Find where the given text appears and provide that cell's center as [X, Y] coordinate. 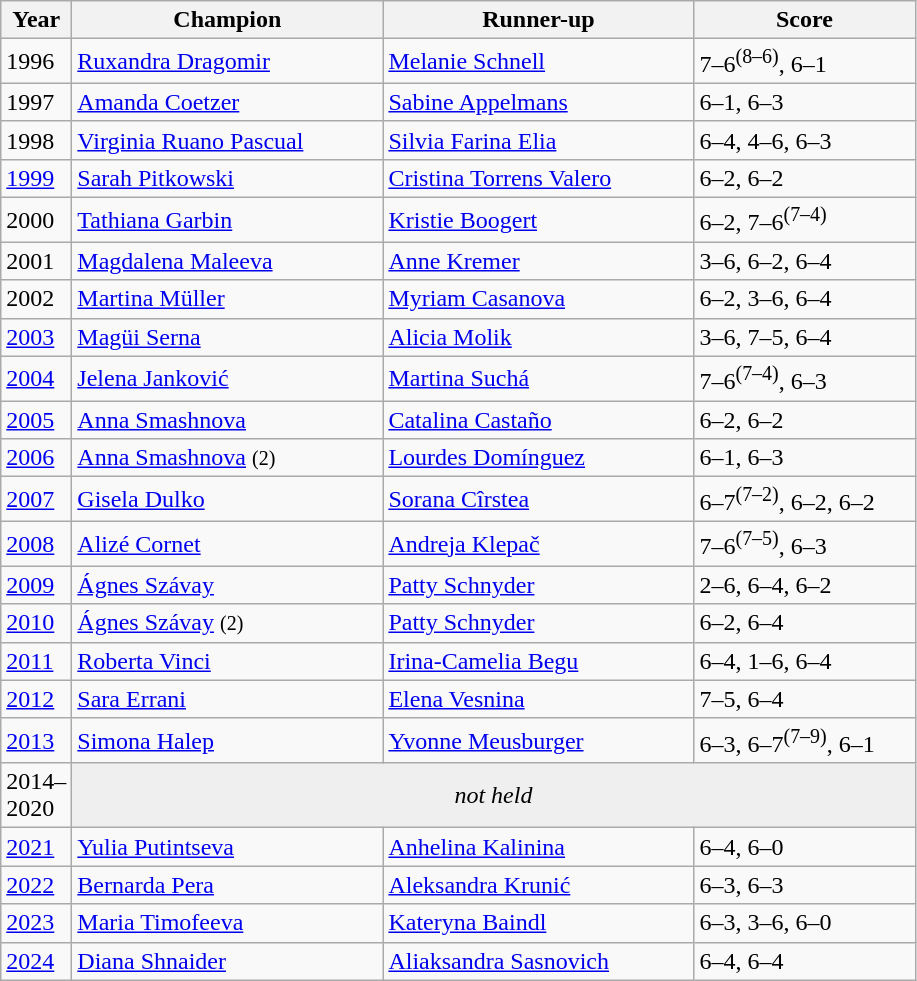
Champion [228, 20]
6–7(7–2), 6–2, 6–2 [804, 500]
Simona Halep [228, 740]
6–4, 6–0 [804, 847]
Magdalena Maleeva [228, 261]
2024 [36, 961]
Alicia Molik [538, 337]
7–6(7–5), 6–3 [804, 544]
Anne Kremer [538, 261]
6–4, 4–6, 6–3 [804, 140]
2002 [36, 299]
Anna Smashnova [228, 420]
Alizé Cornet [228, 544]
Sara Errani [228, 699]
2007 [36, 500]
2022 [36, 885]
3–6, 6–2, 6–4 [804, 261]
1999 [36, 178]
Ruxandra Dragomir [228, 62]
Gisela Dulko [228, 500]
Bernarda Pera [228, 885]
Irina-Camelia Begu [538, 661]
6–3, 3–6, 6–0 [804, 923]
Amanda Coetzer [228, 102]
Yulia Putintseva [228, 847]
Kristie Boogert [538, 220]
Martina Suchá [538, 378]
Andreja Klepač [538, 544]
Aleksandra Krunić [538, 885]
2009 [36, 585]
Diana Shnaider [228, 961]
2006 [36, 458]
Runner-up [538, 20]
Elena Vesnina [538, 699]
Sorana Cîrstea [538, 500]
2011 [36, 661]
6–4, 6–4 [804, 961]
Melanie Schnell [538, 62]
Year [36, 20]
2–6, 6–4, 6–2 [804, 585]
6–2, 3–6, 6–4 [804, 299]
not held [494, 796]
Kateryna Baindl [538, 923]
2012 [36, 699]
6–3, 6–3 [804, 885]
2013 [36, 740]
Lourdes Domínguez [538, 458]
6–2, 6–4 [804, 623]
7–6(8–6), 6–1 [804, 62]
Silvia Farina Elia [538, 140]
Magüi Serna [228, 337]
Cristina Torrens Valero [538, 178]
Aliaksandra Sasnovich [538, 961]
2008 [36, 544]
1998 [36, 140]
Ágnes Szávay [228, 585]
1996 [36, 62]
2003 [36, 337]
Martina Müller [228, 299]
Score [804, 20]
Anna Smashnova (2) [228, 458]
Anhelina Kalinina [538, 847]
2010 [36, 623]
2004 [36, 378]
Roberta Vinci [228, 661]
Sarah Pitkowski [228, 178]
2000 [36, 220]
Jelena Janković [228, 378]
Tathiana Garbin [228, 220]
7–5, 6–4 [804, 699]
6–3, 6–7(7–9), 6–1 [804, 740]
2001 [36, 261]
Myriam Casanova [538, 299]
Virginia Ruano Pascual [228, 140]
Ágnes Szávay (2) [228, 623]
Sabine Appelmans [538, 102]
2021 [36, 847]
2023 [36, 923]
7–6(7–4), 6–3 [804, 378]
6–4, 1–6, 6–4 [804, 661]
1997 [36, 102]
3–6, 7–5, 6–4 [804, 337]
Catalina Castaño [538, 420]
Maria Timofeeva [228, 923]
2005 [36, 420]
2014–2020 [36, 796]
Yvonne Meusburger [538, 740]
6–2, 7–6(7–4) [804, 220]
